Detect which cell encompasses the target text, then output its [x, y] center coordinate. 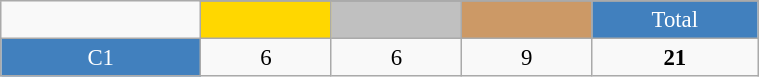
9 [527, 58]
C1 [101, 58]
Total [675, 20]
21 [675, 58]
